Pinpoint the cell where the given text exists, returning its (X, Y) midpoint coordinate. 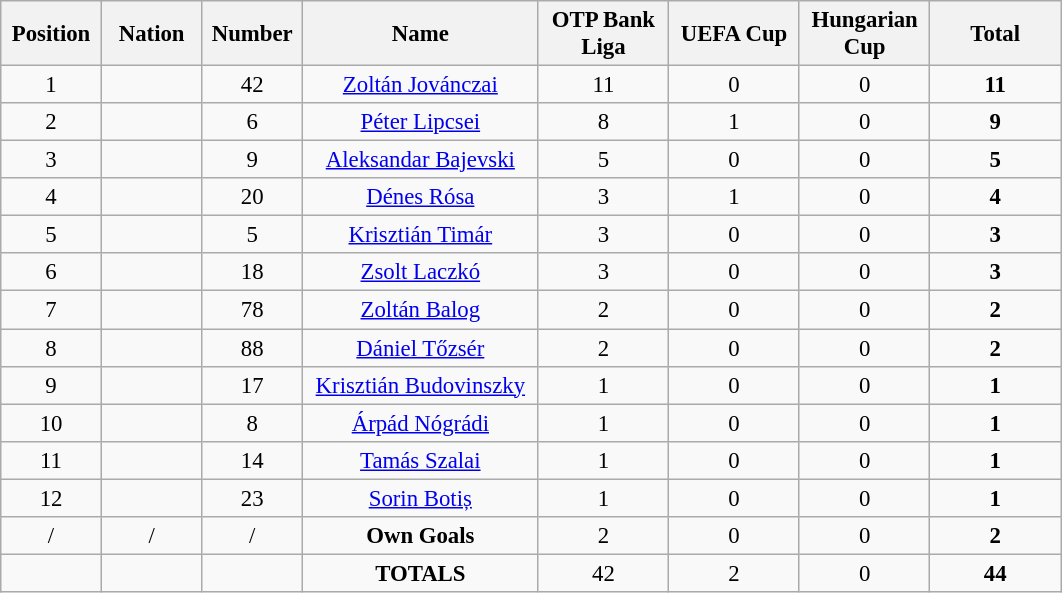
Aleksandar Bajevski (421, 160)
Nation (152, 34)
Zoltán Balog (421, 310)
Sorin Botiș (421, 498)
UEFA Cup (734, 34)
23 (252, 498)
Hungarian Cup (864, 34)
Árpád Nógrádi (421, 423)
10 (52, 423)
Name (421, 34)
17 (252, 385)
78 (252, 310)
Zsolt Laczkó (421, 273)
Zoltán Jovánczai (421, 85)
Krisztián Timár (421, 235)
Position (52, 34)
Dániel Tőzsér (421, 348)
44 (996, 573)
14 (252, 460)
12 (52, 498)
Number (252, 34)
OTP Bank Liga (604, 34)
18 (252, 273)
7 (52, 310)
20 (252, 197)
Krisztián Budovinszky (421, 385)
Total (996, 34)
Tamás Szalai (421, 460)
TOTALS (421, 573)
88 (252, 348)
Own Goals (421, 536)
Péter Lipcsei (421, 122)
Dénes Rósa (421, 197)
